Pinpoint the cell where the given text exists, returning its [X, Y] midpoint coordinate. 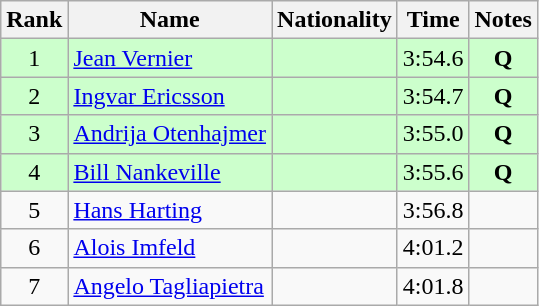
4:01.8 [433, 286]
Notes [503, 20]
4:01.2 [433, 248]
3:56.8 [433, 210]
3:55.6 [433, 172]
6 [34, 248]
Name [170, 20]
3 [34, 134]
4 [34, 172]
Nationality [335, 20]
Alois Imfeld [170, 248]
Rank [34, 20]
Angelo Tagliapietra [170, 286]
Time [433, 20]
Jean Vernier [170, 58]
3:55.0 [433, 134]
5 [34, 210]
Hans Harting [170, 210]
Bill Nankeville [170, 172]
1 [34, 58]
Ingvar Ericsson [170, 96]
3:54.6 [433, 58]
2 [34, 96]
3:54.7 [433, 96]
Andrija Otenhajmer [170, 134]
7 [34, 286]
